Provide the (x, y) coordinate of the cell's center where the given text is located.  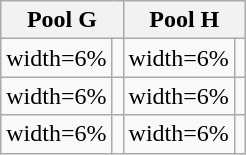
Pool H (184, 20)
Pool G (62, 20)
